Identify which cell holds the provided text, then report its (x, y) central coordinate. 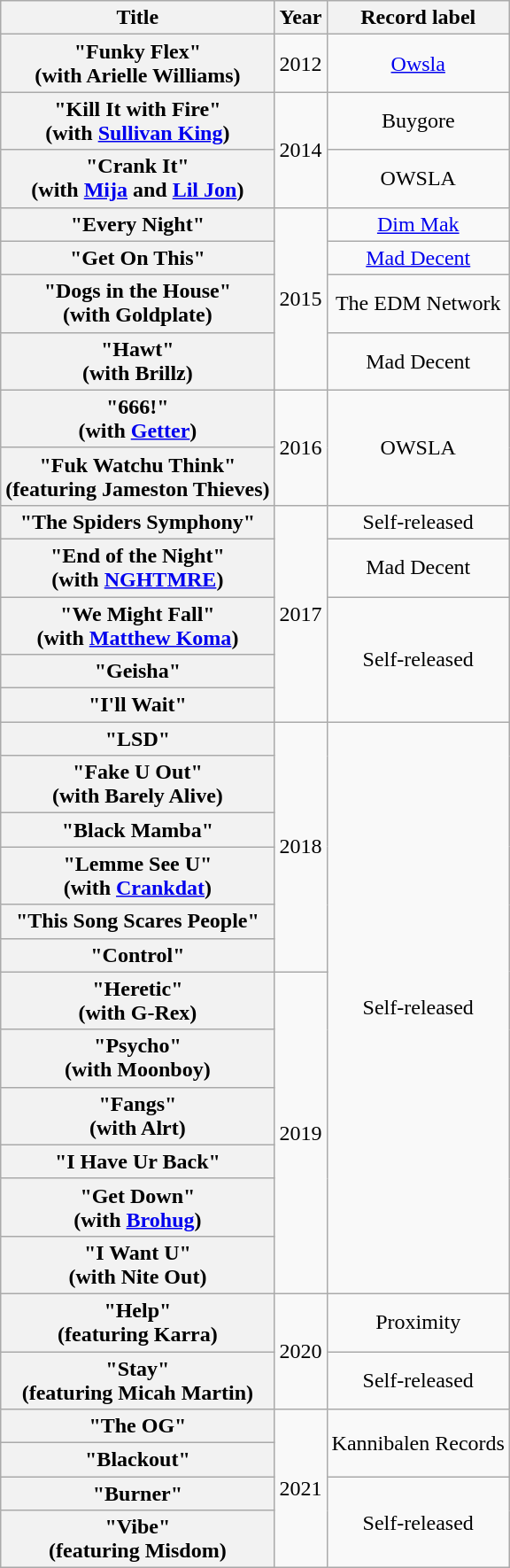
Proximity (418, 1322)
2012 (301, 64)
"Lemme See U" (with Crankdat) (138, 875)
2020 (301, 1351)
2019 (301, 1132)
"666!"(with Getter) (138, 418)
Kannibalen Records (418, 1443)
"We Might Fall"(with Matthew Koma) (138, 625)
"Every Night" (138, 224)
2015 (301, 299)
Owsla (418, 64)
"The Spiders Symphony" (138, 522)
"I Have Ur Back" (138, 1161)
"Crank It"(with Mija and Lil Jon) (138, 179)
"Control" (138, 955)
"Hawt"(with Brillz) (138, 361)
"Fangs" (with Alrt) (138, 1116)
"Burner" (138, 1494)
"Blackout" (138, 1460)
"Fake U Out"(with Barely Alive) (138, 785)
Record label (418, 18)
"Black Mamba" (138, 830)
"Dogs in the House"(with Goldplate) (138, 303)
"The OG" (138, 1426)
"I'll Wait" (138, 705)
"Funky Flex"(with Arielle Williams) (138, 64)
"End of the Night"(with NGHTMRE) (138, 567)
"I Want U" (with Nite Out) (138, 1265)
2021 (301, 1488)
"Kill It with Fire"(with Sullivan King) (138, 120)
2018 (301, 847)
The EDM Network (418, 303)
Dim Mak (418, 224)
"Heretic" (with G-Rex) (138, 1001)
2017 (301, 613)
"Stay" (featuring Micah Martin) (138, 1380)
Title (138, 18)
"Geisha" (138, 671)
"LSD" (138, 739)
2016 (301, 447)
"This Song Scares People" (138, 921)
Year (301, 18)
"Get Down" (with Brohug) (138, 1207)
"Help" (featuring Karra) (138, 1322)
"Fuk Watchu Think"(featuring Jameston Thieves) (138, 477)
Buygore (418, 120)
2014 (301, 150)
"Vibe" (featuring Misdom) (138, 1540)
"Psycho" (with Moonboy) (138, 1058)
"Get On This" (138, 258)
